Scan for the cell matching the given text and deliver its (X, Y) coordinate at center. 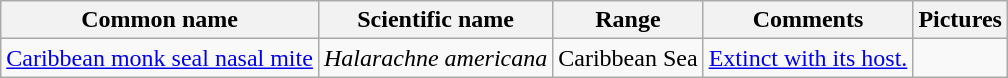
Caribbean monk seal nasal mite (160, 58)
Extinct with its host. (808, 58)
Scientific name (435, 20)
Comments (808, 20)
Common name (160, 20)
Caribbean Sea (628, 58)
Range (628, 20)
Pictures (960, 20)
Halarachne americana (435, 58)
